Locate the cell with the specified text and output its [x, y] center coordinate. 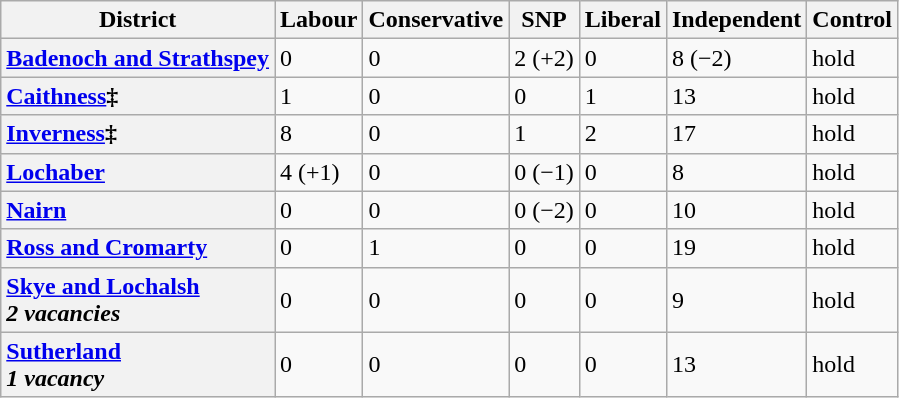
Caithness‡ [138, 96]
Liberal [622, 20]
9 [736, 300]
Inverness‡ [138, 134]
2 (+2) [544, 58]
0 (−2) [544, 210]
District [138, 20]
Badenoch and Strathspey [138, 58]
8 (−2) [736, 58]
17 [736, 134]
Nairn [138, 210]
0 (−1) [544, 172]
Ross and Cromarty [138, 248]
19 [736, 248]
Skye and Lochalsh2 vacancies [138, 300]
SNP [544, 20]
Lochaber [138, 172]
2 [622, 134]
Conservative [436, 20]
Control [852, 20]
10 [736, 210]
Independent [736, 20]
Labour [319, 20]
Sutherland1 vacancy [138, 364]
4 (+1) [319, 172]
